For the text-containing cell, return its midpoint in [x, y] coordinate format. 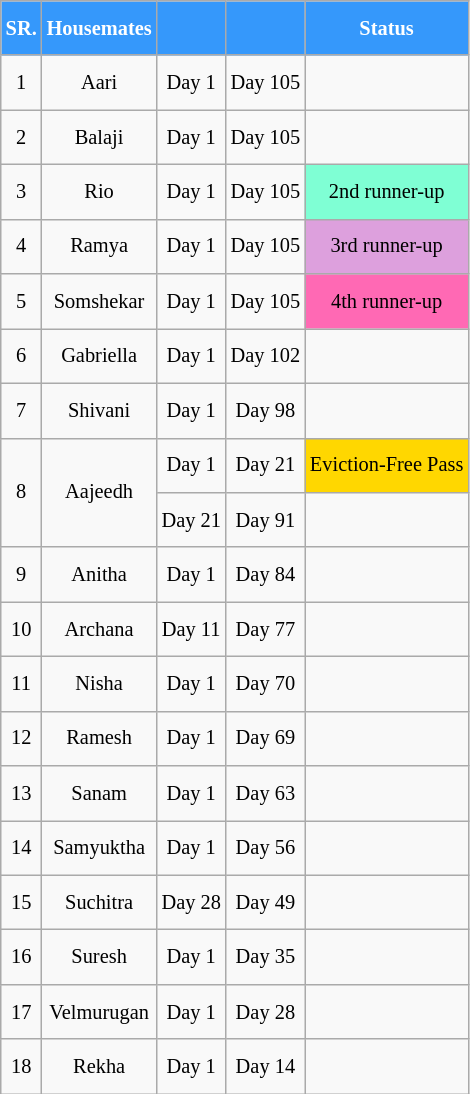
16 [22, 958]
15 [22, 902]
Sanam [100, 794]
4th runner-up [386, 302]
Aari [100, 82]
1 [22, 82]
9 [22, 574]
Nisha [100, 684]
3 [22, 192]
Balaji [100, 138]
Status [386, 28]
Day 63 [266, 794]
Suresh [100, 958]
12 [22, 738]
Shivani [100, 410]
Ramya [100, 246]
6 [22, 356]
2nd runner-up [386, 192]
Eviction-Free Pass [386, 466]
SR. [22, 28]
Aajeedh [100, 492]
Archana [100, 630]
18 [22, 1066]
10 [22, 630]
13 [22, 794]
Ramesh [100, 738]
2 [22, 138]
4 [22, 246]
Rio [100, 192]
14 [22, 848]
3rd runner-up [386, 246]
Day 14 [266, 1066]
5 [22, 302]
Rekha [100, 1066]
Housemates [100, 28]
Day 102 [266, 356]
Day 77 [266, 630]
Day 35 [266, 958]
Day 49 [266, 902]
7 [22, 410]
Day 70 [266, 684]
Velmurugan [100, 1012]
Day 11 [192, 630]
Suchitra [100, 902]
Samyuktha [100, 848]
11 [22, 684]
Day 84 [266, 574]
Anitha [100, 574]
Gabriella [100, 356]
17 [22, 1012]
8 [22, 492]
Day 98 [266, 410]
Somshekar [100, 302]
Day 91 [266, 520]
Day 69 [266, 738]
Day 56 [266, 848]
